Detect which cell encompasses the target text, then output its (X, Y) center coordinate. 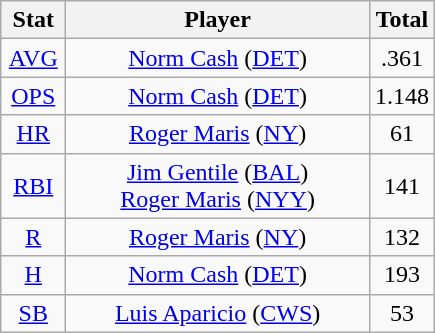
RBI (34, 186)
132 (402, 237)
Total (402, 20)
141 (402, 186)
.361 (402, 58)
H (34, 275)
Player (218, 20)
Stat (34, 20)
1.148 (402, 96)
Jim Gentile (BAL)Roger Maris (NYY) (218, 186)
OPS (34, 96)
SB (34, 313)
61 (402, 134)
R (34, 237)
Luis Aparicio (CWS) (218, 313)
AVG (34, 58)
53 (402, 313)
HR (34, 134)
193 (402, 275)
